Determine the [x, y] coordinate at the center of the cell enclosing the given text.  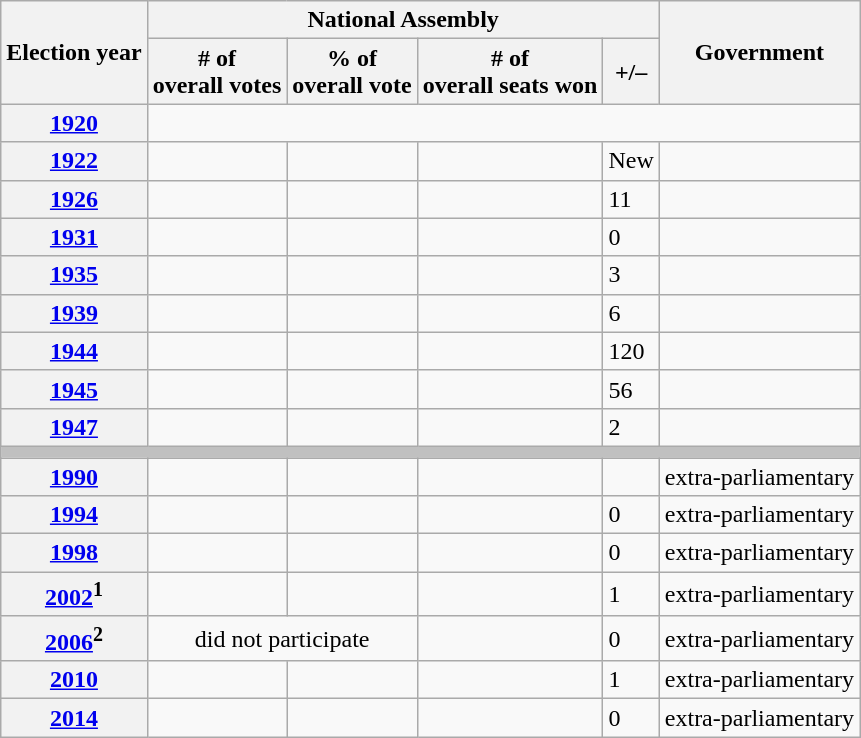
Government [759, 52]
1935 [74, 275]
120 [631, 351]
1939 [74, 313]
1926 [74, 199]
20062 [74, 638]
National Assembly [403, 20]
20021 [74, 594]
1920 [74, 123]
2010 [74, 680]
6 [631, 313]
New [631, 161]
2014 [74, 718]
Election year [74, 52]
1944 [74, 351]
3 [631, 275]
56 [631, 389]
# ofoverall seats won [510, 72]
2 [631, 427]
1931 [74, 237]
1990 [74, 477]
% ofoverall vote [352, 72]
1994 [74, 515]
1922 [74, 161]
11 [631, 199]
1947 [74, 427]
# ofoverall votes [217, 72]
+/– [631, 72]
1998 [74, 553]
1945 [74, 389]
did not participate [282, 638]
